Scan for the cell matching the given text and deliver its [x, y] coordinate at center. 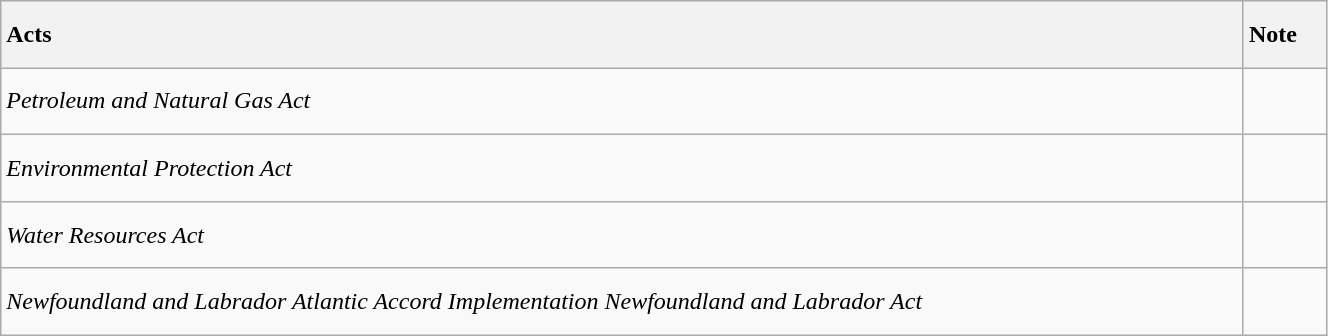
Acts [622, 34]
Petroleum and Natural Gas Act [622, 102]
Environmental Protection Act [622, 168]
Newfoundland and Labrador Atlantic Accord Implementation Newfoundland and Labrador Act [622, 302]
Water Resources Act [622, 234]
Note [1284, 34]
